Search for the cell housing the specified text and yield its [x, y] center coordinate. 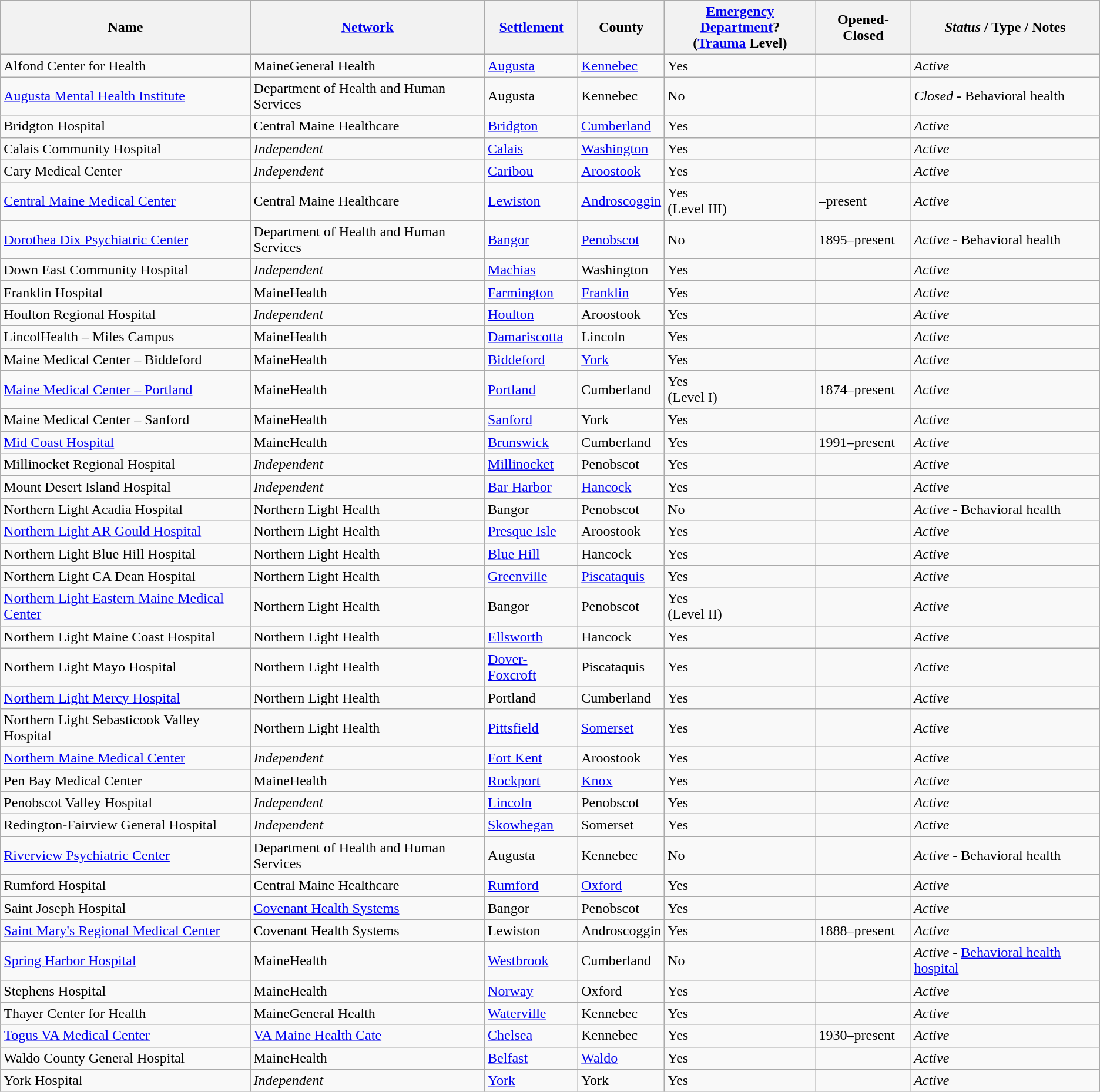
Maine Medical Center – Portland [126, 390]
Maine Medical Center – Biddeford [126, 359]
Dover-Foxcroft [531, 667]
Redington-Fairview General Hospital [126, 825]
Alfond Center for Health [126, 66]
Togus VA Medical Center [126, 1036]
Opened-Closed [863, 28]
1874–present [863, 390]
Northern Maine Medical Center [126, 758]
Franklin Hospital [126, 292]
Riverview Psychiatric Center [126, 855]
Calais Community Hospital [126, 149]
Northern Light CA Dean Hospital [126, 576]
Northern Light AR Gould Hospital [126, 532]
Farmington [531, 292]
1895–present [863, 240]
Name [126, 28]
Saint Joseph Hospital [126, 908]
Skowhegan [531, 825]
Bar Harbor [531, 487]
Mid Coast Hospital [126, 442]
Northern Light Mayo Hospital [126, 667]
Down East Community Hospital [126, 270]
Settlement [531, 28]
Pittsfield [531, 727]
Blue Hill [531, 554]
Norway [531, 991]
Houlton Regional Hospital [126, 314]
Thayer Center for Health [126, 1013]
Cary Medical Center [126, 171]
Northern Light Mercy Hospital [126, 697]
Knox [622, 781]
Rumford Hospital [126, 886]
Presque Isle [531, 532]
Maine Medical Center – Sanford [126, 420]
Waterville [531, 1013]
LincolHealth – Miles Campus [126, 337]
–present [863, 201]
VA Maine Health Cate [368, 1036]
Northern Light Eastern Maine Medical Center [126, 606]
Greenville [531, 576]
Calais [531, 149]
Mount Desert Island Hospital [126, 487]
Westbrook [531, 961]
Augusta Mental Health Institute [126, 96]
Biddeford [531, 359]
Millinocket [531, 465]
Yes(Level III) [740, 201]
Network [368, 28]
Belfast [531, 1058]
Waldo County General Hospital [126, 1058]
Houlton [531, 314]
Saint Mary's Regional Medical Center [126, 930]
Machias [531, 270]
Fort Kent [531, 758]
Pen Bay Medical Center [126, 781]
Bridgton [531, 126]
1930–present [863, 1036]
Spring Harbor Hospital [126, 961]
Millinocket Regional Hospital [126, 465]
Northern Light Sebasticook Valley Hospital [126, 727]
Status / Type / Notes [1005, 28]
Waldo [622, 1058]
Franklin [622, 292]
Chelsea [531, 1036]
Rumford [531, 886]
York Hospital [126, 1080]
Rockport [531, 781]
Active - Behavioral health hospital [1005, 961]
Yes(Level I) [740, 390]
1888–present [863, 930]
Northern Light Blue Hill Hospital [126, 554]
Yes(Level II) [740, 606]
Emergency Department?(Trauma Level) [740, 28]
Northern Light Acadia Hospital [126, 509]
Stephens Hospital [126, 991]
Dorothea Dix Psychiatric Center [126, 240]
County [622, 28]
Central Maine Medical Center [126, 201]
Caribou [531, 171]
Brunswick [531, 442]
Ellsworth [531, 637]
Closed - Behavioral health [1005, 96]
1991–present [863, 442]
Penobscot Valley Hospital [126, 803]
Bridgton Hospital [126, 126]
Damariscotta [531, 337]
Northern Light Maine Coast Hospital [126, 637]
Sanford [531, 420]
